Detect which cell encompasses the target text, then output its (x, y) center coordinate. 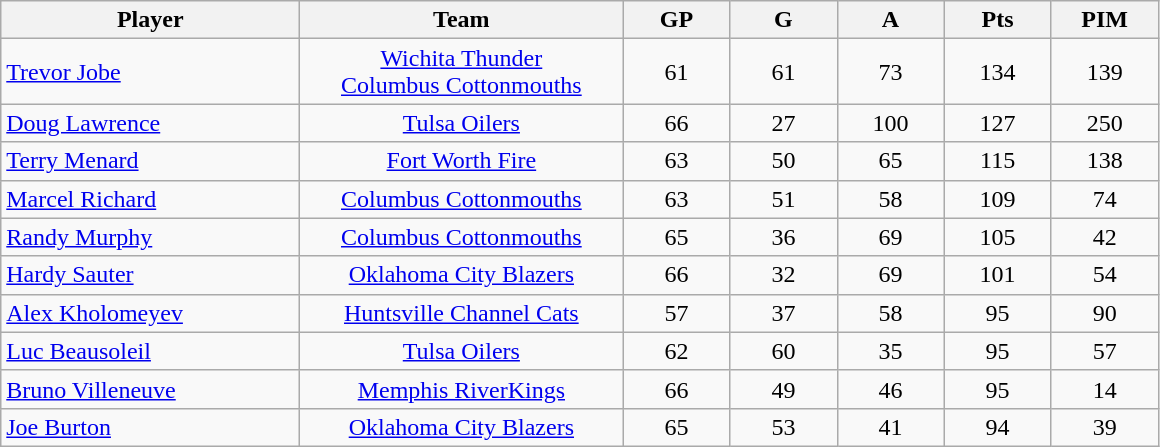
46 (890, 389)
A (890, 20)
138 (1104, 161)
Player (150, 20)
74 (1104, 199)
105 (998, 237)
54 (1104, 275)
Pts (998, 20)
Hardy Sauter (150, 275)
42 (1104, 237)
Marcel Richard (150, 199)
73 (890, 72)
100 (890, 123)
Huntsville Channel Cats (462, 313)
Fort Worth Fire (462, 161)
139 (1104, 72)
G (784, 20)
Randy Murphy (150, 237)
60 (784, 351)
127 (998, 123)
41 (890, 427)
50 (784, 161)
53 (784, 427)
27 (784, 123)
Luc Beausoleil (150, 351)
94 (998, 427)
109 (998, 199)
Team (462, 20)
PIM (1104, 20)
51 (784, 199)
32 (784, 275)
Wichita ThunderColumbus Cottonmouths (462, 72)
Trevor Jobe (150, 72)
62 (676, 351)
Memphis RiverKings (462, 389)
49 (784, 389)
Joe Burton (150, 427)
134 (998, 72)
90 (1104, 313)
36 (784, 237)
39 (1104, 427)
115 (998, 161)
35 (890, 351)
250 (1104, 123)
37 (784, 313)
GP (676, 20)
Bruno Villeneuve (150, 389)
101 (998, 275)
Alex Kholomeyev (150, 313)
14 (1104, 389)
Doug Lawrence (150, 123)
Terry Menard (150, 161)
